Determine the (x, y) coordinate at the center of the cell enclosing the given text.  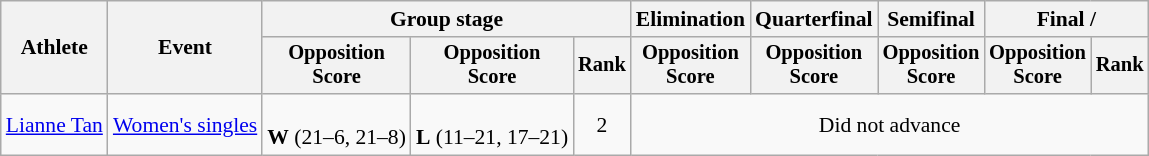
Lianne Tan (54, 124)
2 (602, 124)
Final / (1066, 19)
Group stage (446, 19)
L (11–21, 17–21) (492, 124)
Quarterfinal (814, 19)
Athlete (54, 48)
Event (185, 48)
Women's singles (185, 124)
W (21–6, 21–8) (336, 124)
Did not advance (890, 124)
Elimination (690, 19)
Semifinal (932, 19)
